Scan for the cell matching the given text and deliver its [X, Y] coordinate at center. 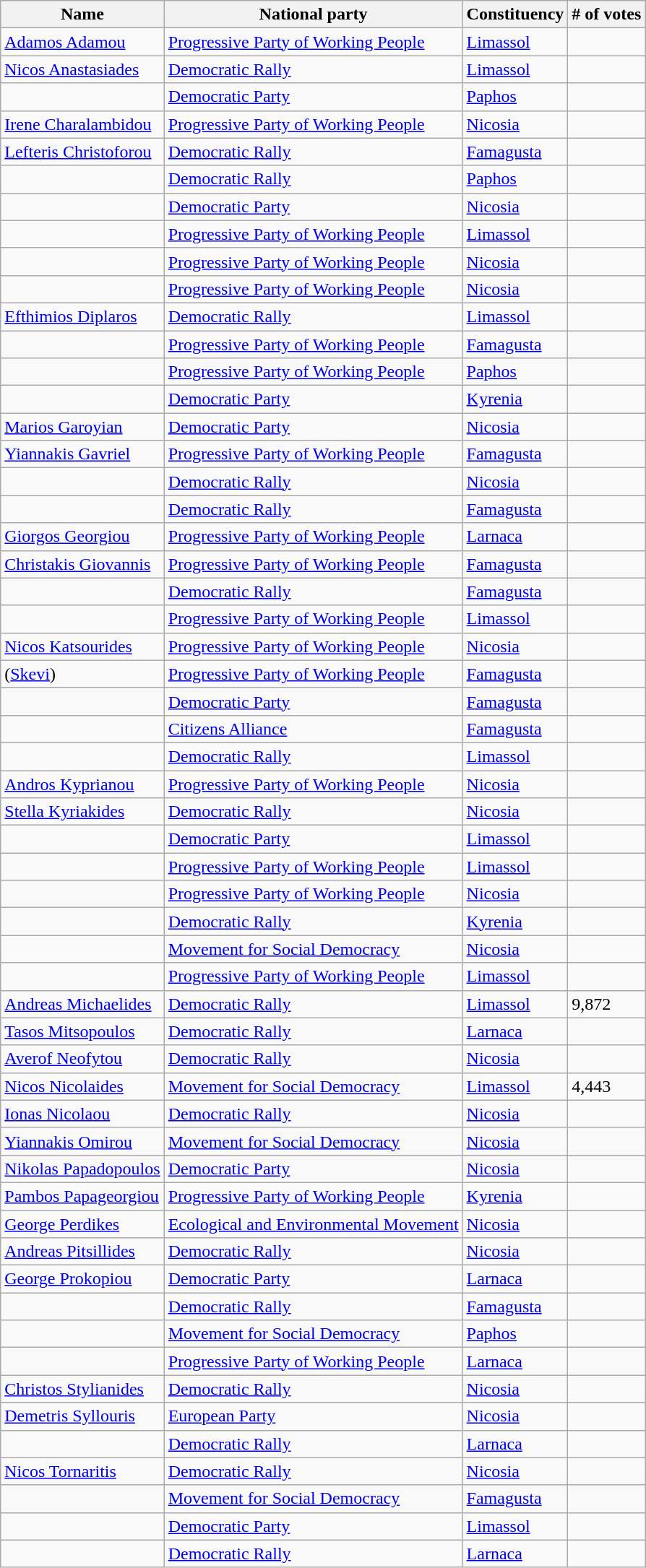
Nicos Katsourides [82, 646]
Averof Neofytou [82, 1059]
Nicos Tornaritis [82, 1471]
Yiannakis Gavriel [82, 454]
European Party [314, 1416]
Tasos Mitsopoulos [82, 1031]
Efthimios Diplaros [82, 316]
Ionas Nicolaou [82, 1114]
Yiannakis Omirou [82, 1141]
Stella Kyriakides [82, 812]
Ecological and Environmental Movement [314, 1224]
Citizens Alliance [314, 729]
Andreas Pitsillides [82, 1252]
Christos Stylianides [82, 1389]
George Prokopiou [82, 1279]
Giorgos Georgiou [82, 537]
Constituency [515, 14]
National party [314, 14]
Lefteris Christoforou [82, 152]
Irene Charalambidou [82, 124]
Nicos Anastasiades [82, 69]
Name [82, 14]
Andros Kyprianou [82, 784]
9,872 [607, 1004]
Christakis Giovannis [82, 564]
Demetris Syllouris [82, 1416]
George Perdikes [82, 1224]
Nicos Nicolaides [82, 1086]
Adamos Adamou [82, 42]
# of votes [607, 14]
Nikolas Papadopoulos [82, 1169]
Marios Garoyian [82, 427]
4,443 [607, 1086]
Pambos Papageorgiou [82, 1196]
Andreas Michaelides [82, 1004]
(Skevi) [82, 674]
